Detect which cell encompasses the target text, then output its [X, Y] center coordinate. 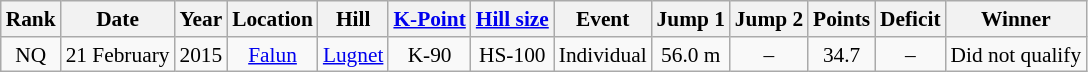
Winner [1016, 19]
Points [842, 19]
Rank [31, 19]
Hill size [512, 19]
K-Point [429, 19]
Jump 1 [691, 19]
Jump 2 [769, 19]
Year [200, 19]
Deficit [910, 19]
Location [272, 19]
Date [118, 19]
Hill [354, 19]
Event [603, 19]
